Scan for the cell matching the given text and deliver its [x, y] coordinate at center. 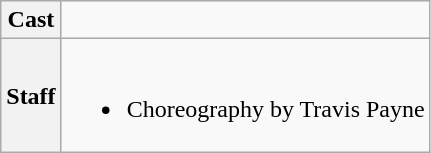
Cast [31, 20]
Staff [31, 96]
Choreography by Travis Payne [246, 96]
